Extract the (X, Y) coordinate from the center of the cell holding the provided text.  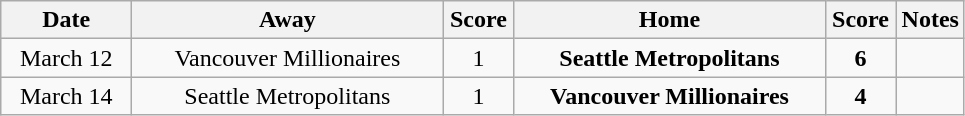
Notes (930, 20)
Date (66, 20)
6 (860, 58)
Away (288, 20)
4 (860, 96)
Home (670, 20)
March 12 (66, 58)
March 14 (66, 96)
